Determine the [x, y] coordinate at the center of the cell enclosing the given text.  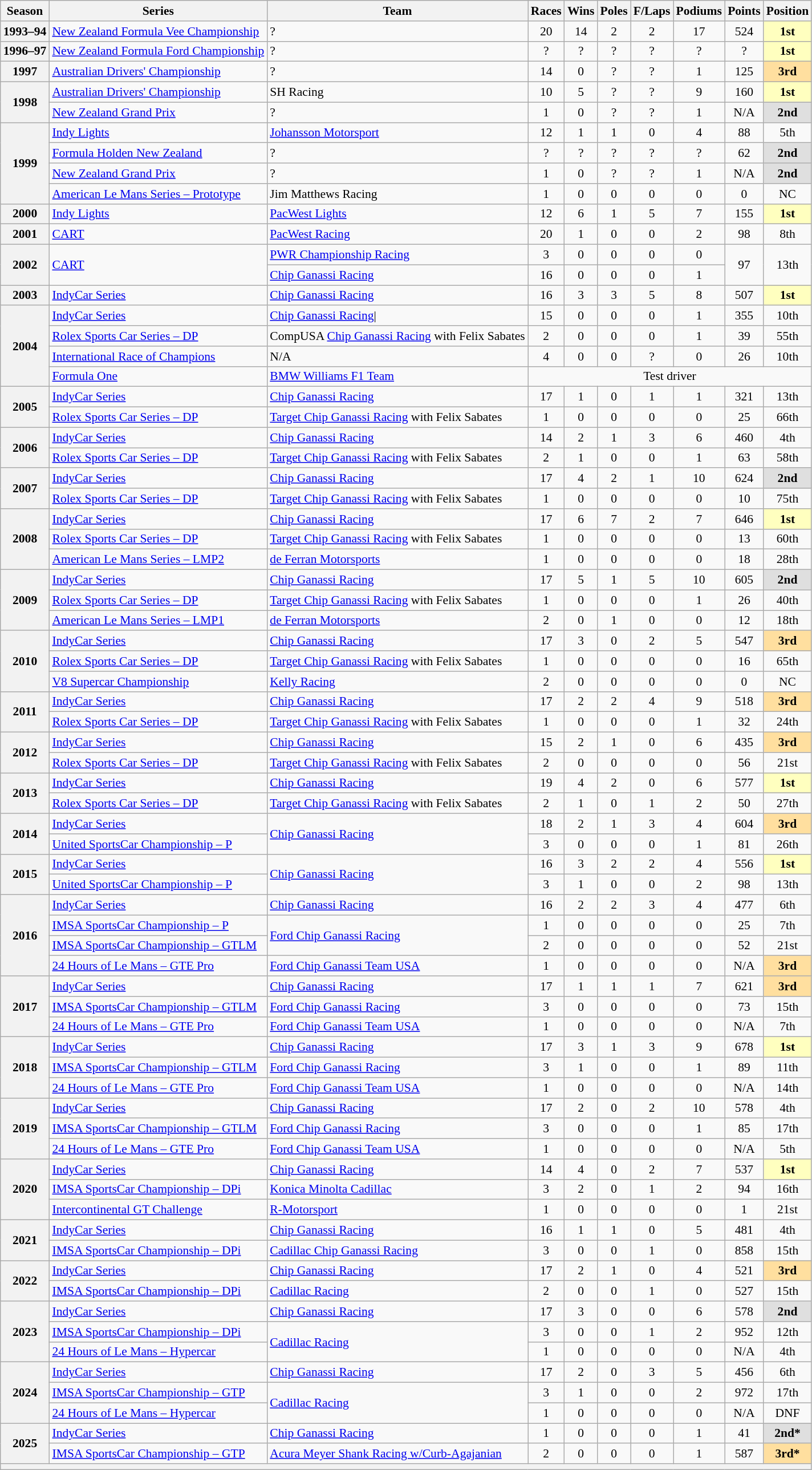
621 [744, 986]
Series [158, 11]
8 [699, 295]
66th [787, 418]
1998 [25, 103]
477 [744, 905]
International Race of Champions [158, 357]
New Zealand Formula Ford Championship [158, 51]
521 [744, 1271]
435 [744, 743]
56 [744, 763]
Chip Ganassi Racing| [397, 316]
2011 [25, 712]
524 [744, 31]
Johansson Motorsport [397, 133]
97 [744, 265]
Season [25, 11]
537 [744, 1169]
R-Motorsport [397, 1210]
678 [744, 1047]
2008 [25, 540]
2018 [25, 1068]
88 [744, 133]
2004 [25, 346]
2025 [25, 1443]
SH Racing [397, 92]
Konica Minolta Cadillac [397, 1189]
16th [787, 1189]
605 [744, 580]
41 [744, 1433]
972 [744, 1393]
646 [744, 519]
85 [744, 1129]
Points [744, 11]
2017 [25, 1006]
American Le Mans Series – LMP2 [158, 560]
2021 [25, 1240]
BMW Williams F1 Team [397, 376]
Team [397, 11]
1996–97 [25, 51]
PWR Championship Racing [397, 255]
355 [744, 316]
Formula One [158, 376]
2014 [25, 834]
2023 [25, 1331]
2000 [25, 214]
577 [744, 783]
62 [744, 153]
507 [744, 295]
527 [744, 1291]
60th [787, 539]
81 [744, 844]
Poles [614, 11]
F/Laps [652, 11]
39 [744, 336]
8th [787, 234]
481 [744, 1230]
Kelly Racing [397, 682]
12th [787, 1332]
Podiums [699, 11]
94 [744, 1189]
32 [744, 722]
26th [787, 844]
1993–94 [25, 31]
40th [787, 600]
2009 [25, 600]
2012 [25, 753]
2001 [25, 234]
New Zealand Formula Vee Championship [158, 31]
65th [787, 661]
58th [787, 458]
556 [744, 864]
2010 [25, 662]
89 [744, 1068]
Jim Matthews Racing [397, 194]
CompUSA Chip Ganassi Racing with Felix Sabates [397, 336]
Acura Meyer Shank Racing w/Curb-Agajanian [397, 1454]
1997 [25, 72]
952 [744, 1332]
321 [744, 397]
Test driver [670, 376]
75th [787, 499]
Cadillac Chip Ganassi Racing [397, 1250]
587 [744, 1454]
2015 [25, 874]
73 [744, 1007]
28th [787, 560]
DNF [787, 1413]
624 [744, 479]
2013 [25, 793]
American Le Mans Series – Prototype [158, 194]
1999 [25, 163]
858 [744, 1250]
456 [744, 1372]
2019 [25, 1128]
Races [546, 11]
604 [744, 824]
19 [546, 783]
52 [744, 946]
Wins [581, 11]
14th [787, 1088]
2022 [25, 1281]
2006 [25, 447]
2003 [25, 295]
Intercontinental GT Challenge [158, 1210]
518 [744, 702]
American Le Mans Series – LMP1 [158, 621]
55th [787, 336]
2007 [25, 488]
125 [744, 72]
11th [787, 1068]
Position [787, 11]
2005 [25, 407]
PacWest Racing [397, 234]
155 [744, 214]
2nd* [787, 1433]
460 [744, 438]
2016 [25, 936]
3rd* [787, 1454]
13 [744, 539]
63 [744, 458]
18th [787, 621]
50 [744, 804]
24th [787, 722]
V8 Supercar Championship [158, 682]
Formula Holden New Zealand [158, 153]
2024 [25, 1393]
2020 [25, 1190]
2002 [25, 265]
IMSA SportsCar Championship – P [158, 925]
PacWest Lights [397, 214]
160 [744, 92]
547 [744, 641]
27th [787, 804]
